Return the (x, y) coordinate for the center point of the cell that contains the specified text.  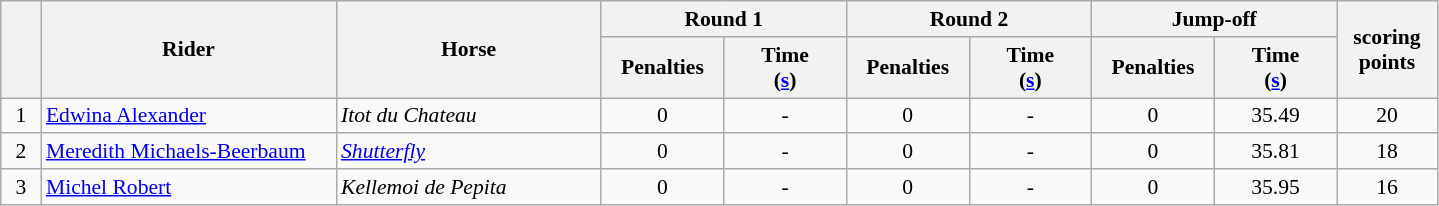
Edwina Alexander (188, 116)
Horse (468, 50)
Shutterfly (468, 152)
35.95 (1276, 187)
Michel Robert (188, 187)
2 (21, 152)
3 (21, 187)
Jump-off (1214, 19)
18 (1387, 152)
scoringpoints (1387, 50)
Rider (188, 50)
35.81 (1276, 152)
Itot du Chateau (468, 116)
Round 1 (724, 19)
1 (21, 116)
Meredith Michaels-Beerbaum (188, 152)
Round 2 (968, 19)
20 (1387, 116)
35.49 (1276, 116)
Kellemoi de Pepita (468, 187)
16 (1387, 187)
